Provide the [X, Y] coordinate of the cell's center where the given text is located.  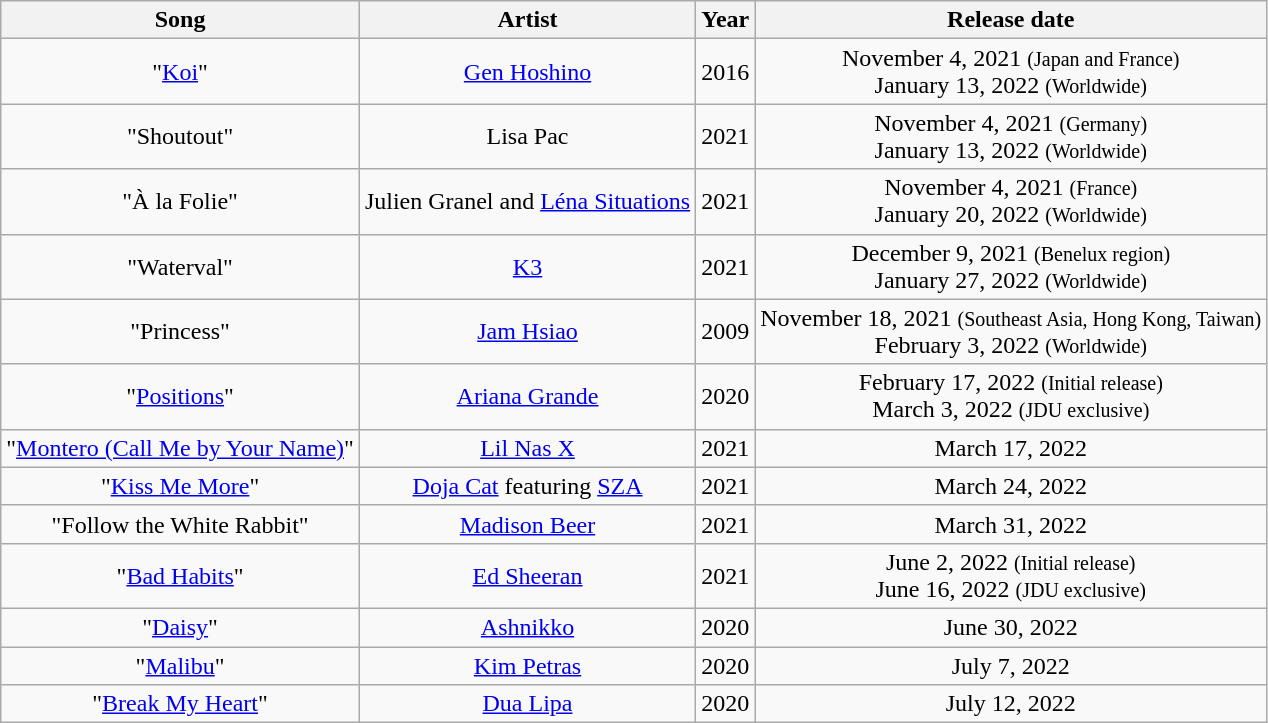
"Koi" [180, 72]
February 17, 2022 (Initial release)March 3, 2022 (JDU exclusive) [1011, 396]
2009 [726, 332]
July 12, 2022 [1011, 704]
November 4, 2021 (Germany)January 13, 2022 (Worldwide) [1011, 136]
Year [726, 20]
July 7, 2022 [1011, 665]
"Malibu" [180, 665]
Ed Sheeran [527, 576]
Lil Nas X [527, 448]
March 31, 2022 [1011, 524]
March 17, 2022 [1011, 448]
2016 [726, 72]
Song [180, 20]
Doja Cat featuring SZA [527, 486]
"Shoutout" [180, 136]
June 2, 2022 (Initial release)June 16, 2022 (JDU exclusive) [1011, 576]
"Break My Heart" [180, 704]
"Montero (Call Me by Your Name)" [180, 448]
K3 [527, 266]
Gen Hoshino [527, 72]
December 9, 2021 (Benelux region)January 27, 2022 (Worldwide) [1011, 266]
"Daisy" [180, 627]
March 24, 2022 [1011, 486]
Lisa Pac [527, 136]
Dua Lipa [527, 704]
Madison Beer [527, 524]
Ariana Grande [527, 396]
"Bad Habits" [180, 576]
June 30, 2022 [1011, 627]
"Princess" [180, 332]
"Positions" [180, 396]
Ashnikko [527, 627]
November 4, 2021 (France)January 20, 2022 (Worldwide) [1011, 202]
"Kiss Me More" [180, 486]
Release date [1011, 20]
November 4, 2021 (Japan and France)January 13, 2022 (Worldwide) [1011, 72]
"À la Folie" [180, 202]
Artist [527, 20]
"Waterval" [180, 266]
November 18, 2021 (Southeast Asia, Hong Kong, Taiwan)February 3, 2022 (Worldwide) [1011, 332]
"Follow the White Rabbit" [180, 524]
Kim Petras [527, 665]
Julien Granel and Léna Situations [527, 202]
Jam Hsiao [527, 332]
